From the cell containing the given text, extract its center point as [X, Y] coordinate. 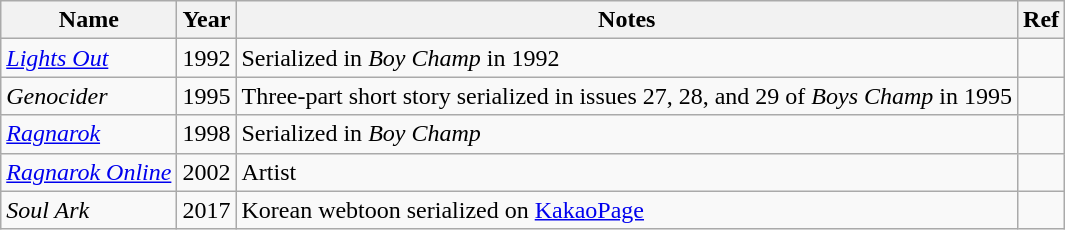
Three-part short story serialized in issues 27, 28, and 29 of Boys Champ in 1995 [627, 96]
Ragnarok Online [89, 172]
Name [89, 20]
Soul Ark [89, 210]
1998 [206, 134]
Serialized in Boy Champ [627, 134]
Artist [627, 172]
Genocider [89, 96]
1995 [206, 96]
2017 [206, 210]
Notes [627, 20]
Ragnarok [89, 134]
2002 [206, 172]
Serialized in Boy Champ in 1992 [627, 58]
Korean webtoon serialized on KakaoPage [627, 210]
Year [206, 20]
Lights Out [89, 58]
Ref [1042, 20]
1992 [206, 58]
